Capture the cell that displays the provided text and extract its (x, y) central coordinate. 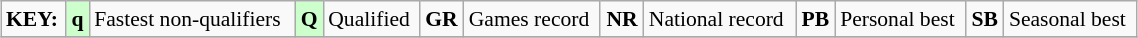
Personal best (900, 19)
Games record (532, 19)
Qualified (371, 19)
KEY: (34, 19)
Q (309, 19)
NR (622, 19)
Fastest non-qualifiers (192, 19)
q (78, 19)
National record (720, 19)
PB (816, 19)
GR (442, 19)
SB (985, 19)
Seasonal best (1070, 19)
